Output the [X, Y] coordinate of the center of the cell containing the given text.  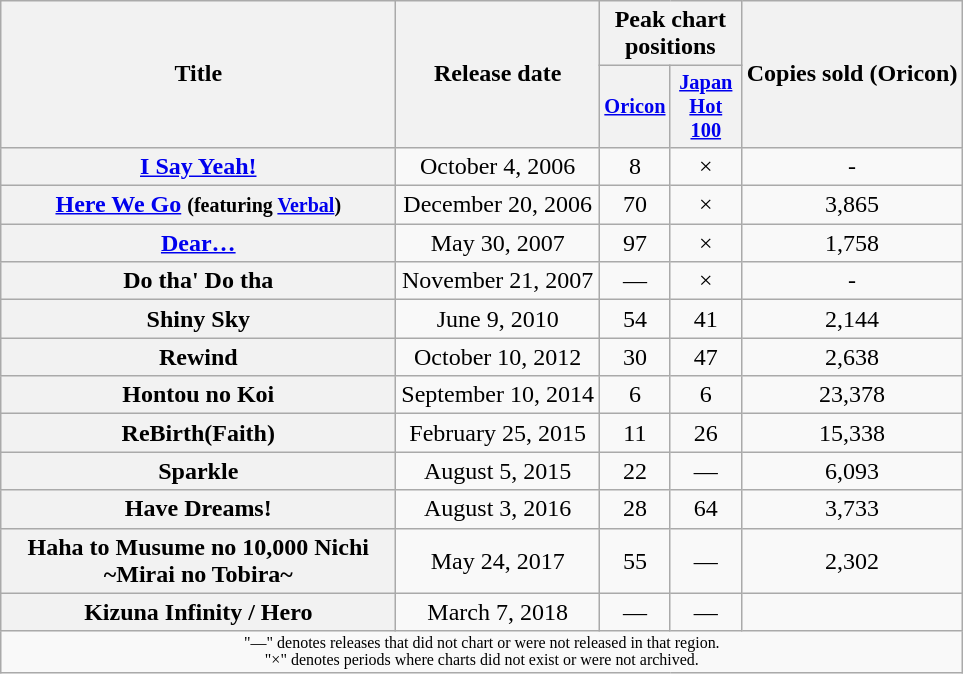
Title [198, 74]
Oricon [636, 107]
"—" denotes releases that did not chart or were not released in that region."×" denotes periods where charts did not exist or were not archived. [482, 652]
15,338 [852, 433]
41 [706, 319]
8 [636, 166]
97 [636, 243]
Japan Hot 100 [706, 107]
June 9, 2010 [498, 319]
26 [706, 433]
2,302 [852, 560]
47 [706, 357]
Haha to Musume no 10,000 Nichi ~Mirai no Tobira~ [198, 560]
August 5, 2015 [498, 471]
2,638 [852, 357]
December 20, 2006 [498, 205]
30 [636, 357]
11 [636, 433]
64 [706, 509]
Peak chart positions [671, 34]
May 24, 2017 [498, 560]
Shiny Sky [198, 319]
May 30, 2007 [498, 243]
28 [636, 509]
3,865 [852, 205]
Have Dreams! [198, 509]
6,093 [852, 471]
23,378 [852, 395]
Do tha' Do tha [198, 281]
Copies sold (Oricon) [852, 74]
Sparkle [198, 471]
22 [636, 471]
March 7, 2018 [498, 612]
1,758 [852, 243]
October 10, 2012 [498, 357]
September 10, 2014 [498, 395]
54 [636, 319]
55 [636, 560]
Dear… [198, 243]
Rewind [198, 357]
3,733 [852, 509]
ReBirth(Faith) [198, 433]
October 4, 2006 [498, 166]
November 21, 2007 [498, 281]
August 3, 2016 [498, 509]
70 [636, 205]
I Say Yeah! [198, 166]
Here We Go (featuring Verbal) [198, 205]
2,144 [852, 319]
Kizuna Infinity / Hero [198, 612]
Release date [498, 74]
Hontou no Koi [198, 395]
February 25, 2015 [498, 433]
